Scan for the cell matching the given text and deliver its (x, y) coordinate at center. 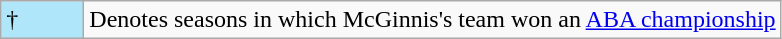
Denotes seasons in which McGinnis's team won an ABA championship (432, 20)
† (42, 20)
